Find where the given text appears and provide that cell's center as [X, Y] coordinate. 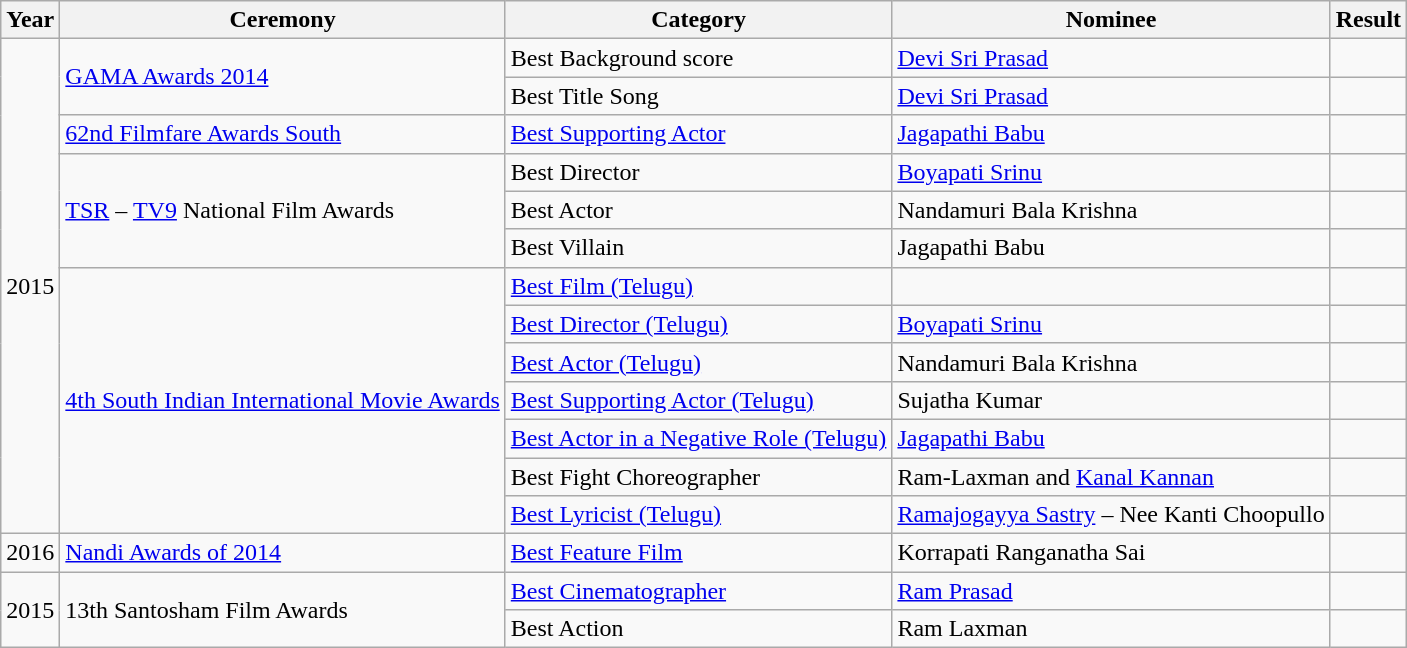
Best Action [698, 629]
Best Supporting Actor [698, 134]
2016 [30, 553]
Category [698, 20]
Ram Prasad [1111, 591]
Sujatha Kumar [1111, 400]
Best Cinematographer [698, 591]
Best Feature Film [698, 553]
Best Villain [698, 248]
Ram Laxman [1111, 629]
62nd Filmfare Awards South [282, 134]
Result [1368, 20]
Best Background score [698, 58]
Best Fight Choreographer [698, 477]
13th Santosham Film Awards [282, 610]
Best Title Song [698, 96]
Year [30, 20]
Ceremony [282, 20]
Ramajogayya Sastry – Nee Kanti Choopullo [1111, 515]
Best Actor (Telugu) [698, 362]
Nominee [1111, 20]
Best Director (Telugu) [698, 324]
4th South Indian International Movie Awards [282, 400]
TSR – TV9 National Film Awards [282, 210]
Ram-Laxman and Kanal Kannan [1111, 477]
Best Supporting Actor (Telugu) [698, 400]
Best Actor [698, 210]
Best Actor in a Negative Role (Telugu) [698, 438]
Nandi Awards of 2014 [282, 553]
Best Film (Telugu) [698, 286]
Best Director [698, 172]
Korrapati Ranganatha Sai [1111, 553]
Best Lyricist (Telugu) [698, 515]
GAMA Awards 2014 [282, 77]
